For the text-containing cell, return its midpoint in [X, Y] coordinate format. 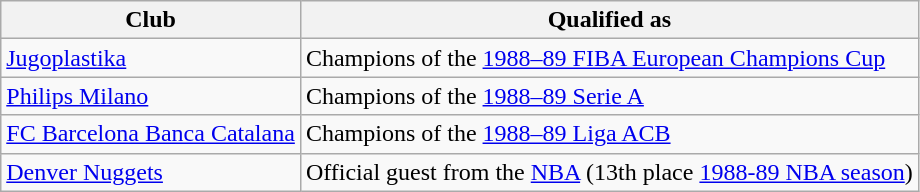
FC Barcelona Banca Catalana [151, 134]
Champions of the 1988–89 Serie A [609, 96]
Qualified as [609, 20]
Club [151, 20]
Official guest from the NBA (13th place 1988-89 NBA season) [609, 172]
Philips Milano [151, 96]
Denver Nuggets [151, 172]
Champions of the 1988–89 Liga ACB [609, 134]
Jugoplastika [151, 58]
Champions of the 1988–89 FIBA European Champions Cup [609, 58]
